Pinpoint the cell where the given text exists, returning its [X, Y] midpoint coordinate. 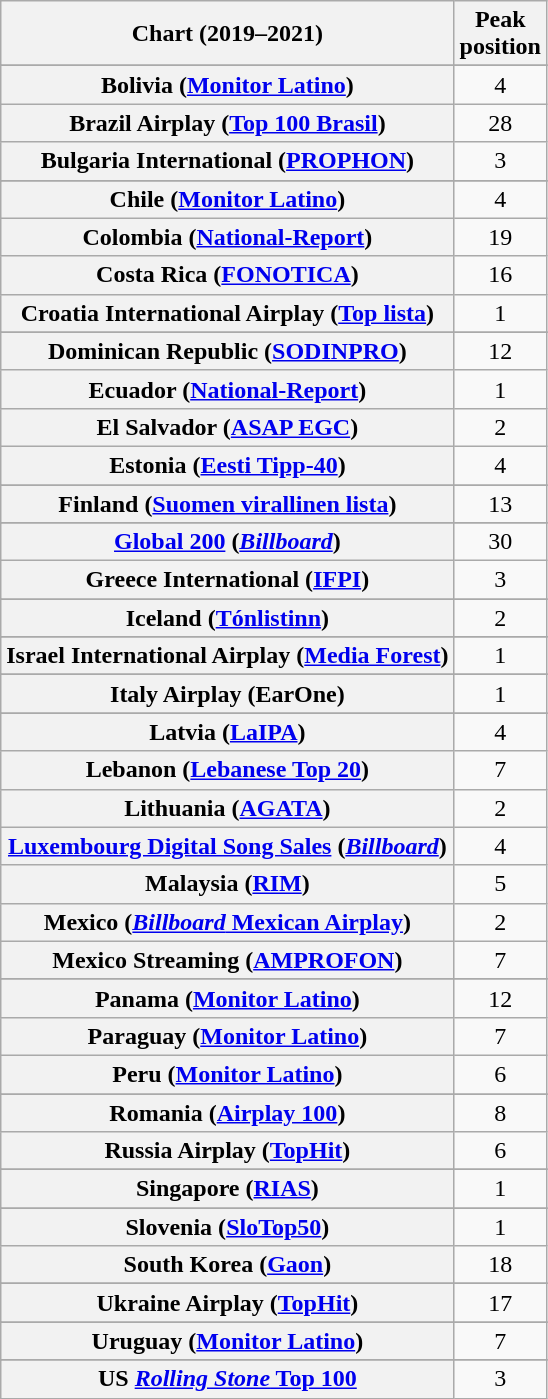
28 [500, 123]
13 [500, 503]
Peakposition [500, 34]
17 [500, 1303]
Mexico Streaming (AMPROFON) [228, 960]
Greece International (IFPI) [228, 580]
Colombia (National-Report) [228, 237]
Croatia International Airplay (Top lista) [228, 313]
Luxembourg Digital Song Sales (Billboard) [228, 846]
Costa Rica (FONOTICA) [228, 275]
Chart (2019–2021) [228, 34]
Lebanon (Lebanese Top 20) [228, 770]
Bulgaria International (PROPHON) [228, 161]
Estonia (Eesti Tipp-40) [228, 465]
Lithuania (AGATA) [228, 808]
19 [500, 237]
Slovenia (SloTop50) [228, 1227]
Singapore (RIAS) [228, 1189]
South Korea (Gaon) [228, 1265]
Mexico (Billboard Mexican Airplay) [228, 922]
Malaysia (RIM) [228, 884]
Peru (Monitor Latino) [228, 1074]
Paraguay (Monitor Latino) [228, 1036]
16 [500, 275]
Russia Airplay (TopHit) [228, 1151]
Panama (Monitor Latino) [228, 998]
Iceland (Tónlistinn) [228, 618]
Latvia (LaIPA) [228, 732]
Uruguay (Monitor Latino) [228, 1341]
Global 200 (Billboard) [228, 542]
Chile (Monitor Latino) [228, 199]
30 [500, 542]
Finland (Suomen virallinen lista) [228, 503]
US Rolling Stone Top 100 [228, 1379]
Israel International Airplay (Media Forest) [228, 656]
Dominican Republic (SODINPRO) [228, 351]
Romania (Airplay 100) [228, 1113]
Ecuador (National-Report) [228, 389]
18 [500, 1265]
Bolivia (Monitor Latino) [228, 85]
5 [500, 884]
Italy Airplay (EarOne) [228, 694]
Brazil Airplay (Top 100 Brasil) [228, 123]
El Salvador (ASAP EGC) [228, 427]
Ukraine Airplay (TopHit) [228, 1303]
8 [500, 1113]
